Locate the cell with the specified text and output its (x, y) center coordinate. 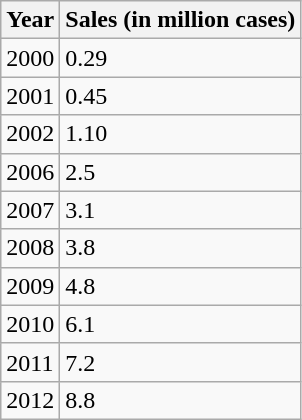
6.1 (180, 324)
1.10 (180, 134)
4.8 (180, 286)
2009 (30, 286)
2001 (30, 96)
2010 (30, 324)
7.2 (180, 362)
3.8 (180, 248)
Sales (in million cases) (180, 20)
8.8 (180, 400)
2.5 (180, 172)
2000 (30, 58)
2002 (30, 134)
2011 (30, 362)
0.29 (180, 58)
2007 (30, 210)
2006 (30, 172)
3.1 (180, 210)
0.45 (180, 96)
2012 (30, 400)
Year (30, 20)
2008 (30, 248)
